Capture the cell that displays the provided text and extract its (x, y) central coordinate. 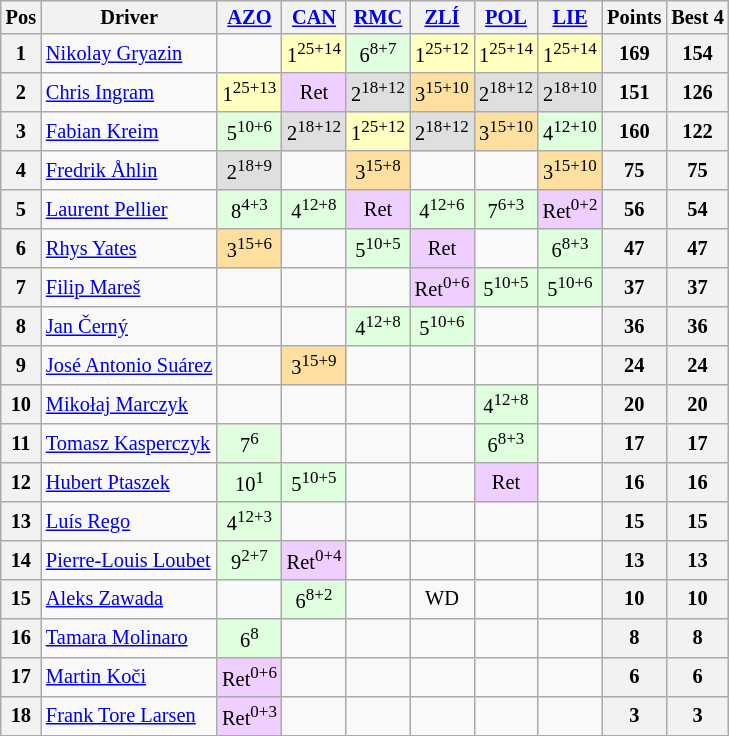
68+7 (378, 54)
Luís Rego (129, 520)
Pos (21, 17)
Driver (129, 17)
Ret0+2 (570, 210)
Martin Koči (129, 676)
Aleks Zawada (129, 598)
Ret0+4 (314, 560)
4 (21, 170)
125+13 (250, 92)
9 (21, 366)
1 (21, 54)
ZLÍ (442, 17)
Best 4 (697, 17)
154 (697, 54)
218+10 (570, 92)
Jan Černý (129, 326)
AZO (250, 17)
Chris Ingram (129, 92)
LIE (570, 17)
68 (250, 638)
WD (442, 598)
218+9 (250, 170)
RMC (378, 17)
76 (250, 444)
160 (634, 132)
Nikolay Gryazin (129, 54)
POL (506, 17)
Ret0+3 (250, 716)
315+6 (250, 248)
54 (697, 210)
12 (21, 482)
315+8 (378, 170)
Fredrik Åhlin (129, 170)
Hubert Ptaszek (129, 482)
412+3 (250, 520)
11 (21, 444)
14 (21, 560)
169 (634, 54)
92+7 (250, 560)
Pierre-Louis Loubet (129, 560)
Tamara Molinaro (129, 638)
122 (697, 132)
101 (250, 482)
5 (21, 210)
2 (21, 92)
Laurent Pellier (129, 210)
315+9 (314, 366)
412+10 (570, 132)
Filip Mareš (129, 288)
126 (697, 92)
76+3 (506, 210)
56 (634, 210)
Frank Tore Larsen (129, 716)
Tomasz Kasperczyk (129, 444)
José Antonio Suárez (129, 366)
18 (21, 716)
412+6 (442, 210)
CAN (314, 17)
Rhys Yates (129, 248)
151 (634, 92)
7 (21, 288)
Fabian Kreim (129, 132)
Mikołaj Marczyk (129, 404)
Points (634, 17)
84+3 (250, 210)
68+2 (314, 598)
